Determine the [X, Y] coordinate at the center of the cell enclosing the given text.  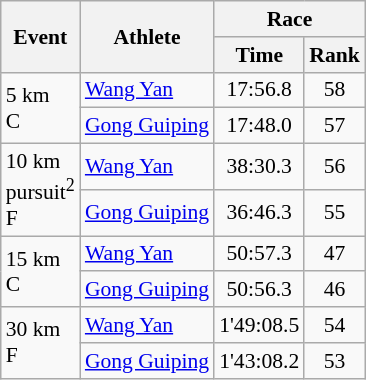
53 [334, 361]
10 km pursuit2 F [40, 190]
1'49:08.5 [259, 325]
Event [40, 36]
Time [259, 55]
17:48.0 [259, 126]
54 [334, 325]
36:46.3 [259, 213]
Rank [334, 55]
Athlete [147, 36]
55 [334, 213]
56 [334, 167]
57 [334, 126]
15 km C [40, 272]
58 [334, 90]
5 km C [40, 108]
30 km F [40, 342]
50:57.3 [259, 254]
1'43:08.2 [259, 361]
Race [290, 19]
17:56.8 [259, 90]
46 [334, 290]
47 [334, 254]
50:56.3 [259, 290]
38:30.3 [259, 167]
